Identify which cell holds the provided text, then report its [X, Y] central coordinate. 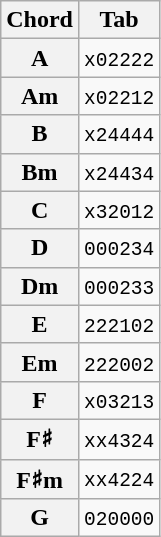
222102 [118, 324]
xx4224 [118, 479]
xx4324 [118, 439]
G [40, 518]
Em [40, 362]
D [40, 248]
000233 [118, 286]
Dm [40, 286]
Bm [40, 172]
x32012 [118, 210]
x03213 [118, 400]
E [40, 324]
Tab [118, 20]
F [40, 400]
020000 [118, 518]
B [40, 134]
222002 [118, 362]
000234 [118, 248]
Am [40, 96]
Chord [40, 20]
x24434 [118, 172]
x24444 [118, 134]
C [40, 210]
A [40, 58]
F♯m [40, 479]
F♯ [40, 439]
x02222 [118, 58]
x02212 [118, 96]
